Scan for the cell matching the given text and deliver its (x, y) coordinate at center. 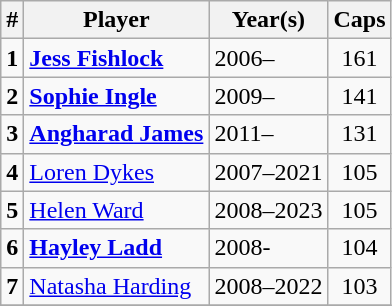
2008–2023 (268, 210)
2008–2022 (268, 286)
6 (12, 248)
4 (12, 172)
Year(s) (268, 20)
Angharad James (116, 134)
104 (360, 248)
131 (360, 134)
7 (12, 286)
2009– (268, 96)
Natasha Harding (116, 286)
Helen Ward (116, 210)
161 (360, 58)
Jess Fishlock (116, 58)
# (12, 20)
141 (360, 96)
Caps (360, 20)
2008- (268, 248)
103 (360, 286)
5 (12, 210)
Player (116, 20)
3 (12, 134)
2006– (268, 58)
1 (12, 58)
Sophie Ingle (116, 96)
2011– (268, 134)
Hayley Ladd (116, 248)
2 (12, 96)
2007–2021 (268, 172)
Loren Dykes (116, 172)
